Find where the given text appears and provide that cell's center as (x, y) coordinate. 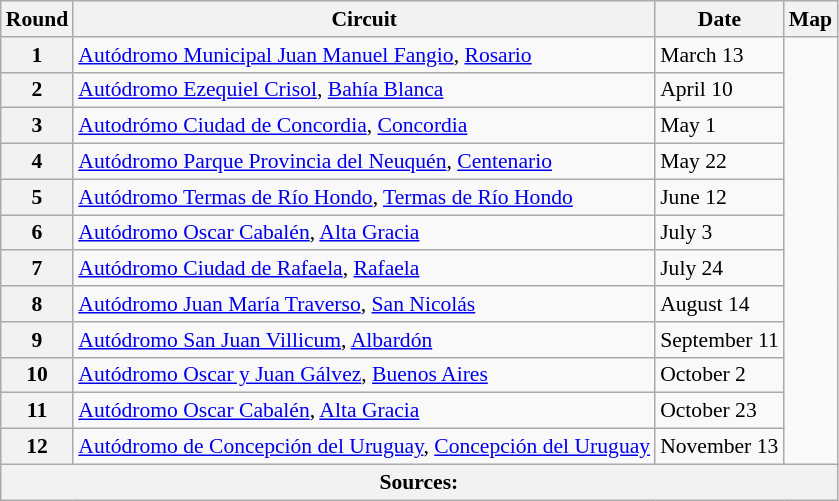
Autódromo Termas de Río Hondo, Termas de Río Hondo (364, 197)
September 11 (720, 340)
Circuit (364, 19)
7 (38, 269)
Sources: (419, 482)
10 (38, 375)
Autódromo Oscar y Juan Gálvez, Buenos Aires (364, 375)
October 23 (720, 411)
9 (38, 340)
March 13 (720, 55)
Autódromo Ezequiel Crisol, Bahía Blanca (364, 90)
11 (38, 411)
Round (38, 19)
Autódromo San Juan Villicum, Albardón (364, 340)
May 22 (720, 162)
Date (720, 19)
Autódromo de Concepción del Uruguay, Concepción del Uruguay (364, 447)
July 3 (720, 233)
November 13 (720, 447)
Autódromo Parque Provincia del Neuquén, Centenario (364, 162)
October 2 (720, 375)
Autódromo Juan María Traverso, San Nicolás (364, 304)
8 (38, 304)
3 (38, 126)
Map (810, 19)
August 14 (720, 304)
Autodrómo Ciudad de Concordia, Concordia (364, 126)
4 (38, 162)
2 (38, 90)
5 (38, 197)
6 (38, 233)
Autódromo Ciudad de Rafaela, Rafaela (364, 269)
June 12 (720, 197)
July 24 (720, 269)
12 (38, 447)
April 10 (720, 90)
Autódromo Municipal Juan Manuel Fangio, Rosario (364, 55)
May 1 (720, 126)
1 (38, 55)
